Provide the (X, Y) coordinate of the cell's center where the given text is located.  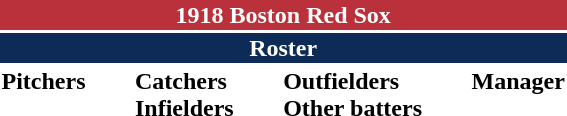
1918 Boston Red Sox (283, 15)
Roster (283, 48)
